Identify which cell holds the provided text, then report its [X, Y] central coordinate. 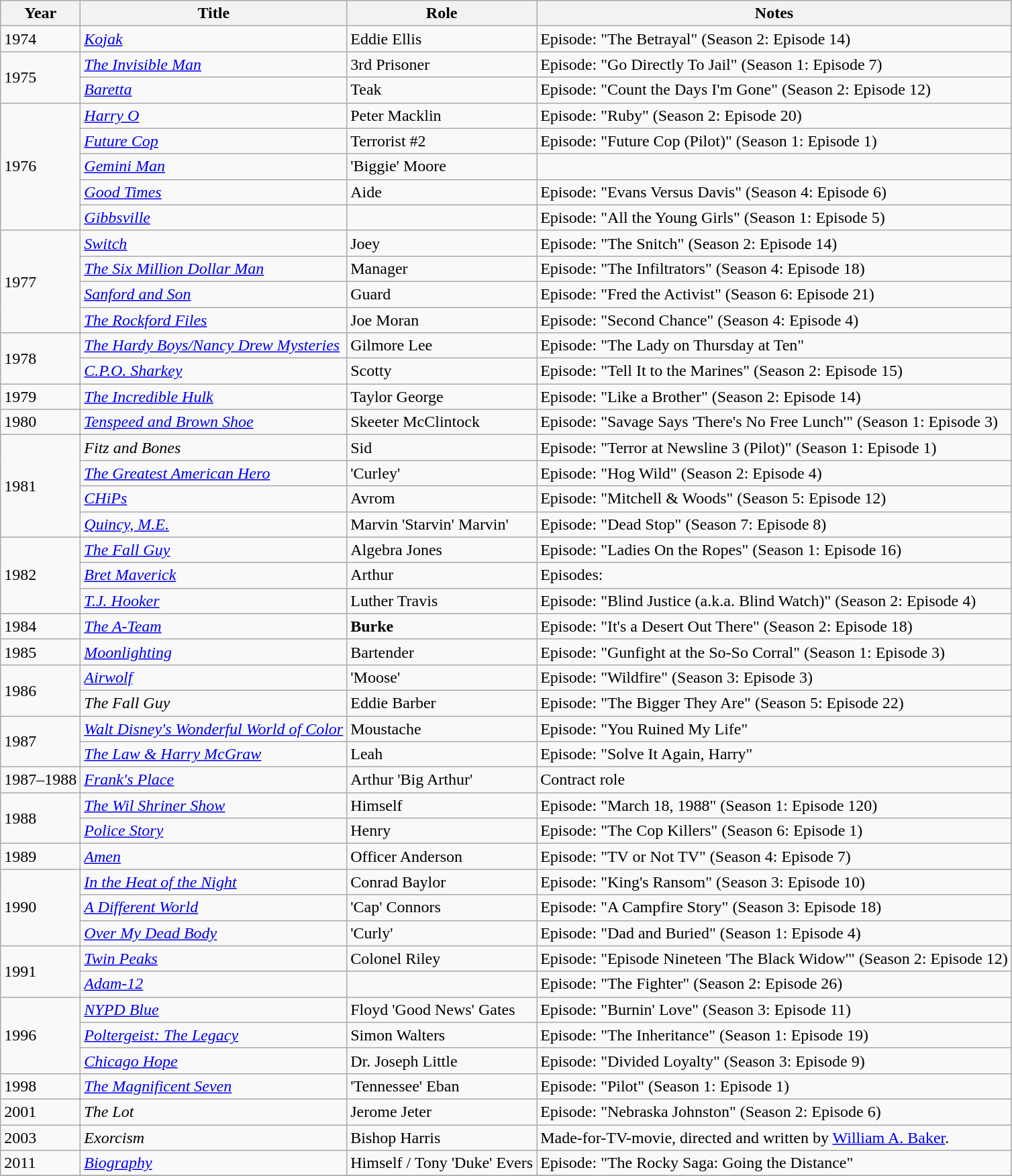
Episode: "It's a Desert Out There" (Season 2: Episode 18) [774, 626]
Episode: "Gunfight at the So-So Corral" (Season 1: Episode 3) [774, 652]
Adam-12 [213, 984]
Episode: "The Bigger They Are" (Season 5: Episode 22) [774, 703]
Episode: "The Inheritance" (Season 1: Episode 19) [774, 1035]
Episode: "Terror at Newsline 3 (Pilot)" (Season 1: Episode 1) [774, 448]
1987–1988 [40, 780]
Poltergeist: The Legacy [213, 1035]
Notes [774, 13]
Avrom [442, 499]
Episode: "Burnin' Love" (Season 3: Episode 11) [774, 1010]
Luther Travis [442, 601]
Episode: "Nebraska Johnston" (Season 2: Episode 6) [774, 1112]
Future Cop [213, 141]
Episode: "The Infiltrators" (Season 4: Episode 18) [774, 268]
Kojak [213, 39]
Simon Walters [442, 1035]
Bartender [442, 652]
Conrad Baylor [442, 882]
Airwolf [213, 677]
Episode: "The Betrayal" (Season 2: Episode 14) [774, 39]
Episode: "All the Young Girls" (Season 1: Episode 5) [774, 217]
The Wil Shriner Show [213, 805]
Himself / Tony 'Duke' Evers [442, 1163]
Bishop Harris [442, 1138]
The Hardy Boys/Nancy Drew Mysteries [213, 346]
2001 [40, 1112]
Jerome Jeter [442, 1112]
1990 [40, 908]
Episode: "The Snitch" (Season 2: Episode 14) [774, 243]
'Cap' Connors [442, 908]
2003 [40, 1138]
Episode: "The Lady on Thursday at Ten" [774, 346]
Switch [213, 243]
Joe Moran [442, 320]
Taylor George [442, 397]
Made-for-TV-movie, directed and written by William A. Baker. [774, 1138]
Colonel Riley [442, 959]
Episode: "The Rocky Saga: Going the Distance" [774, 1163]
Episodes: [774, 575]
1991 [40, 971]
Guard [442, 294]
3rd Prisoner [442, 64]
1989 [40, 856]
Episode: "Dead Stop" (Season 7: Episode 8) [774, 524]
Episode: "You Ruined My Life" [774, 728]
1985 [40, 652]
'Tennessee' Eban [442, 1086]
1974 [40, 39]
Teak [442, 90]
Fitz and Bones [213, 448]
Episode: "Wildfire" (Season 3: Episode 3) [774, 677]
The Lot [213, 1112]
Marvin 'Starvin' Marvin' [442, 524]
1986 [40, 690]
Episode: "Ladies On the Ropes" (Season 1: Episode 16) [774, 550]
Episode: "Fred the Activist" (Season 6: Episode 21) [774, 294]
Episode: "TV or Not TV" (Season 4: Episode 7) [774, 856]
Year [40, 13]
Good Times [213, 192]
1976 [40, 166]
1979 [40, 397]
Bret Maverick [213, 575]
The Incredible Hulk [213, 397]
Episode: "Go Directly To Jail" (Season 1: Episode 7) [774, 64]
1980 [40, 422]
1988 [40, 818]
Moonlighting [213, 652]
Quincy, M.E. [213, 524]
Episode: "The Fighter" (Season 2: Episode 26) [774, 984]
Episode: "Solve It Again, Harry" [774, 754]
'Biggie' Moore [442, 166]
Sid [442, 448]
Henry [442, 831]
The Invisible Man [213, 64]
A Different World [213, 908]
Episode: "Count the Days I'm Gone" (Season 2: Episode 12) [774, 90]
Exorcism [213, 1138]
Algebra Jones [442, 550]
Gemini Man [213, 166]
'Curly' [442, 933]
Twin Peaks [213, 959]
1978 [40, 358]
Over My Dead Body [213, 933]
Eddie Ellis [442, 39]
Amen [213, 856]
Episode: "Mitchell & Woods" (Season 5: Episode 12) [774, 499]
Dr. Joseph Little [442, 1061]
Episode: "A Campfire Story" (Season 3: Episode 18) [774, 908]
Episode: "Ruby" (Season 2: Episode 20) [774, 115]
Episode: "Pilot" (Season 1: Episode 1) [774, 1086]
Arthur [442, 575]
Contract role [774, 780]
Scotty [442, 371]
Sanford and Son [213, 294]
Episode: "Dad and Buried" (Season 1: Episode 4) [774, 933]
Episode: "Like a Brother" (Season 2: Episode 14) [774, 397]
Officer Anderson [442, 856]
Terrorist #2 [442, 141]
Episode: "Tell It to the Marines" (Season 2: Episode 15) [774, 371]
Gilmore Lee [442, 346]
T.J. Hooker [213, 601]
CHiPs [213, 499]
The Rockford Files [213, 320]
Episode: "Episode Nineteen 'The Black Widow'" (Season 2: Episode 12) [774, 959]
Episode: "Divided Loyalty" (Season 3: Episode 9) [774, 1061]
Peter Macklin [442, 115]
Moustache [442, 728]
Episode: "Savage Says 'There's No Free Lunch'" (Season 1: Episode 3) [774, 422]
The Law & Harry McGraw [213, 754]
Skeeter McClintock [442, 422]
Eddie Barber [442, 703]
1981 [40, 486]
Episode: "March 18, 1988" (Season 1: Episode 120) [774, 805]
'Moose' [442, 677]
Episode: "King's Ransom" (Season 3: Episode 10) [774, 882]
Floyd 'Good News' Gates [442, 1010]
The Six Million Dollar Man [213, 268]
1982 [40, 575]
Episode: "Evans Versus Davis" (Season 4: Episode 6) [774, 192]
Gibbsville [213, 217]
Arthur 'Big Arthur' [442, 780]
Episode: "Second Chance" (Season 4: Episode 4) [774, 320]
Walt Disney's Wonderful World of Color [213, 728]
Harry O [213, 115]
C.P.O. Sharkey [213, 371]
Episode: "The Cop Killers" (Season 6: Episode 1) [774, 831]
Frank's Place [213, 780]
The Greatest American Hero [213, 473]
The A-Team [213, 626]
Himself [442, 805]
2011 [40, 1163]
Title [213, 13]
1998 [40, 1086]
Manager [442, 268]
Burke [442, 626]
Role [442, 13]
In the Heat of the Night [213, 882]
Aide [442, 192]
1984 [40, 626]
1987 [40, 741]
NYPD Blue [213, 1010]
Police Story [213, 831]
1996 [40, 1035]
Leah [442, 754]
Chicago Hope [213, 1061]
1977 [40, 281]
Joey [442, 243]
Tenspeed and Brown Shoe [213, 422]
Episode: "Future Cop (Pilot)" (Season 1: Episode 1) [774, 141]
Episode: "Hog Wild" (Season 2: Episode 4) [774, 473]
Episode: "Blind Justice (a.k.a. Blind Watch)" (Season 2: Episode 4) [774, 601]
Baretta [213, 90]
The Magnificent Seven [213, 1086]
Biography [213, 1163]
1975 [40, 77]
'Curley' [442, 473]
